Return the [x, y] coordinate for the center point of the cell that contains the specified text.  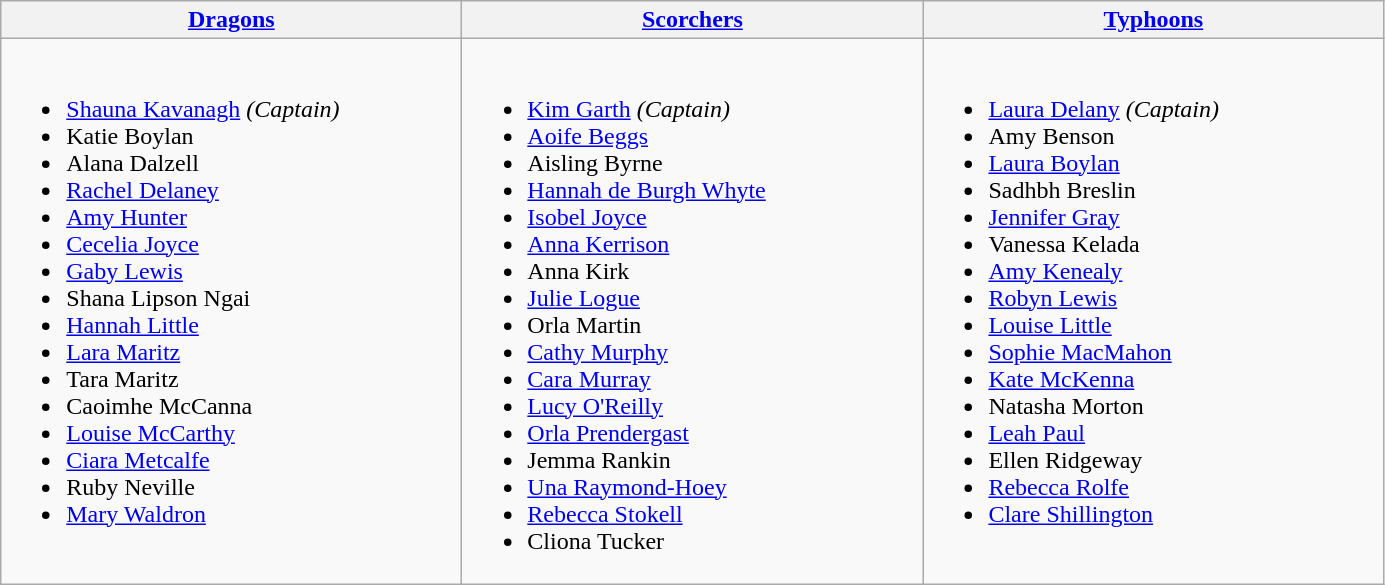
Typhoons [1154, 20]
Dragons [232, 20]
Scorchers [692, 20]
